Output the (X, Y) coordinate of the center of the cell containing the given text.  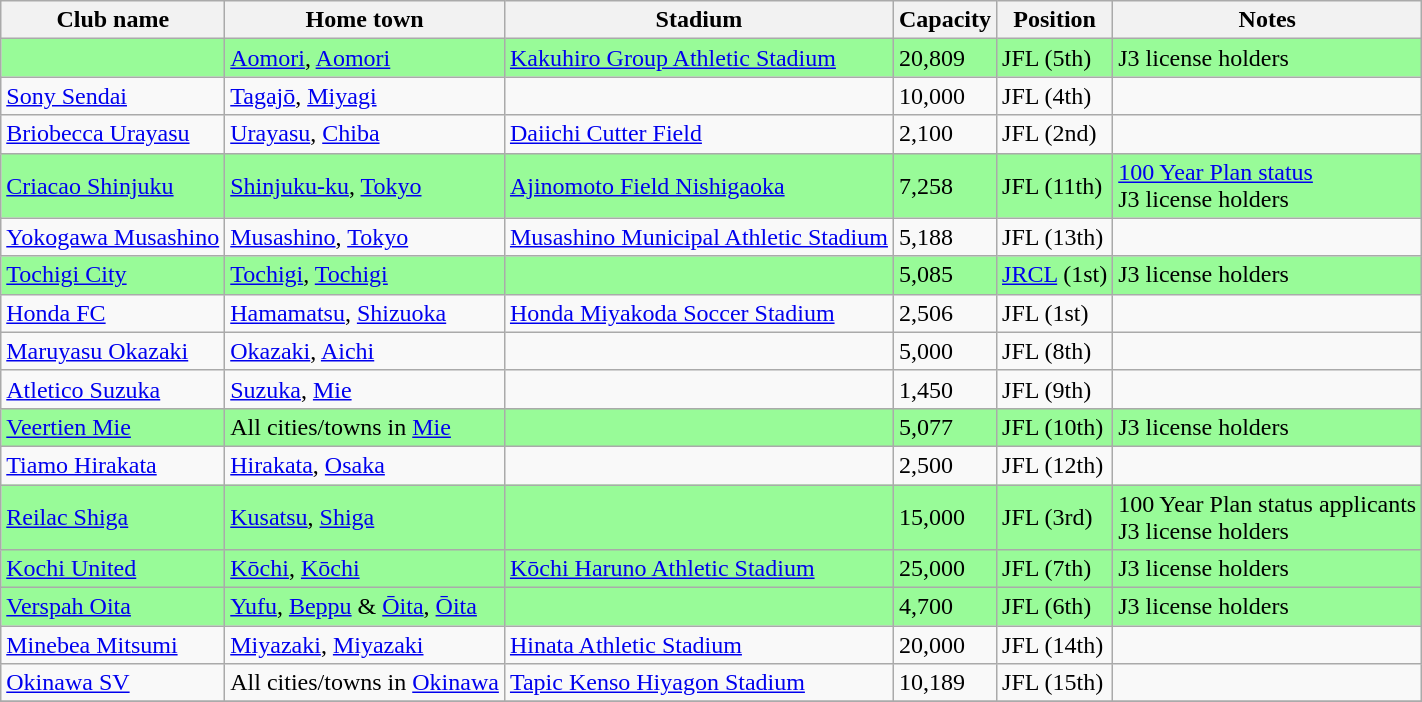
All cities/towns in Okinawa (365, 683)
4,700 (944, 607)
Honda Miyakoda Soccer Stadium (698, 313)
Kochi United (113, 569)
Stadium (698, 20)
JFL (11th) (1055, 186)
JFL (6th) (1055, 607)
JFL (5th) (1055, 58)
5,188 (944, 237)
JFL (10th) (1055, 427)
Kōchi Haruno Athletic Stadium (698, 569)
Notes (1268, 20)
JFL (4th) (1055, 96)
1,450 (944, 389)
JFL (9th) (1055, 389)
Home town (365, 20)
Capacity (944, 20)
All cities/towns in Mie (365, 427)
JFL (2nd) (1055, 134)
100 Year Plan statusJ3 license holders (1268, 186)
20,000 (944, 645)
Tiamo Hirakata (113, 465)
Shinjuku-ku, Tokyo (365, 186)
Suzuka, Mie (365, 389)
Kakuhiro Group Athletic Stadium (698, 58)
Daiichi Cutter Field (698, 134)
15,000 (944, 516)
2,100 (944, 134)
Kōchi, Kōchi (365, 569)
Tagajō, Miyagi (365, 96)
Hamamatsu, Shizuoka (365, 313)
JFL (3rd) (1055, 516)
Honda FC (113, 313)
JRCL (1st) (1055, 275)
5,077 (944, 427)
Tochigi, Tochigi (365, 275)
2,500 (944, 465)
Atletico Suzuka (113, 389)
10,189 (944, 683)
JFL (7th) (1055, 569)
Maruyasu Okazaki (113, 351)
20,809 (944, 58)
Criacao Shinjuku (113, 186)
JFL (13th) (1055, 237)
5,085 (944, 275)
Club name (113, 20)
Yufu, Beppu & Ōita, Ōita (365, 607)
Urayasu, Chiba (365, 134)
Aomori, Aomori (365, 58)
7,258 (944, 186)
Veertien Mie (113, 427)
Tapic Kenso Hiyagon Stadium (698, 683)
Okazaki, Aichi (365, 351)
Musashino Municipal Athletic Stadium (698, 237)
Sony Sendai (113, 96)
Minebea Mitsumi (113, 645)
Reilac Shiga (113, 516)
JFL (12th) (1055, 465)
Ajinomoto Field Nishigaoka (698, 186)
Yokogawa Musashino (113, 237)
JFL (14th) (1055, 645)
Position (1055, 20)
Hinata Athletic Stadium (698, 645)
Tochigi City (113, 275)
2,506 (944, 313)
Okinawa SV (113, 683)
Kusatsu, Shiga (365, 516)
5,000 (944, 351)
10,000 (944, 96)
Verspah Oita (113, 607)
JFL (1st) (1055, 313)
Miyazaki, Miyazaki (365, 645)
Musashino, Tokyo (365, 237)
Briobecca Urayasu (113, 134)
100 Year Plan status applicantsJ3 license holders (1268, 516)
25,000 (944, 569)
Hirakata, Osaka (365, 465)
JFL (8th) (1055, 351)
JFL (15th) (1055, 683)
